From the cell containing the given text, extract its center point as (x, y) coordinate. 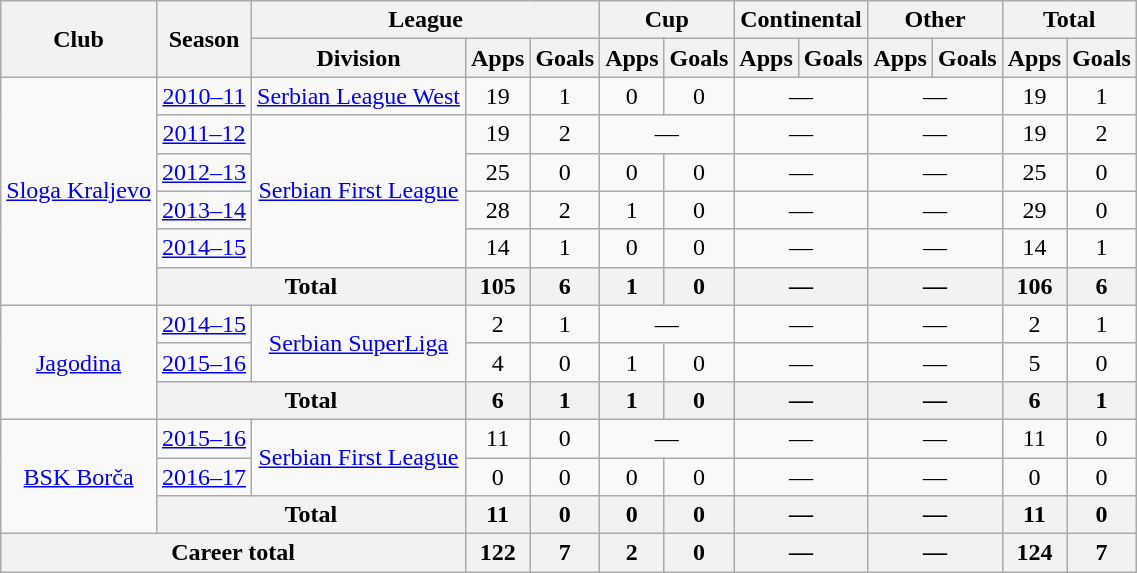
Continental (801, 20)
28 (497, 210)
5 (1034, 362)
122 (497, 553)
Serbian League West (359, 96)
Jagodina (79, 362)
2013–14 (204, 210)
Serbian SuperLiga (359, 343)
League (426, 20)
106 (1034, 286)
BSK Borča (79, 476)
Season (204, 39)
Other (935, 20)
Club (79, 39)
Career total (234, 553)
Sloga Kraljevo (79, 191)
2011–12 (204, 134)
2016–17 (204, 477)
29 (1034, 210)
2010–11 (204, 96)
124 (1034, 553)
Cup (667, 20)
2012–13 (204, 172)
Division (359, 58)
4 (497, 362)
105 (497, 286)
